Find where the given text appears and provide that cell's center as [x, y] coordinate. 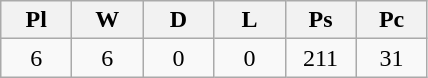
Ps [320, 20]
211 [320, 58]
D [178, 20]
31 [392, 58]
W [108, 20]
Pc [392, 20]
L [250, 20]
Pl [36, 20]
